Locate the cell with the specified text and output its (X, Y) center coordinate. 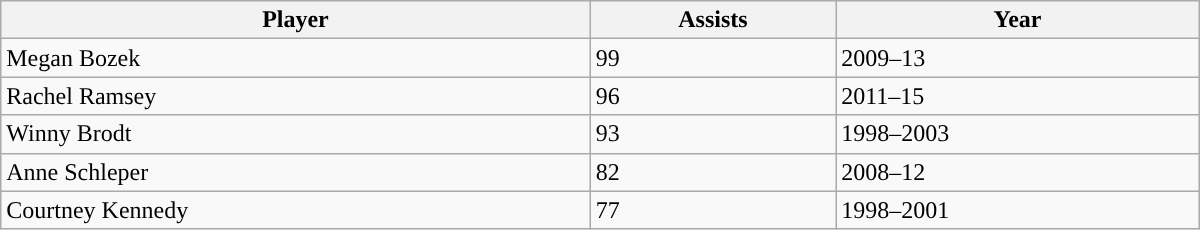
82 (713, 172)
93 (713, 134)
Courtney Kennedy (296, 210)
99 (713, 58)
96 (713, 96)
1998–2001 (1018, 210)
2008–12 (1018, 172)
Player (296, 20)
Megan Bozek (296, 58)
1998–2003 (1018, 134)
Assists (713, 20)
Winny Brodt (296, 134)
Anne Schleper (296, 172)
77 (713, 210)
Year (1018, 20)
Rachel Ramsey (296, 96)
2009–13 (1018, 58)
2011–15 (1018, 96)
